Output the [x, y] coordinate of the center of the cell containing the given text.  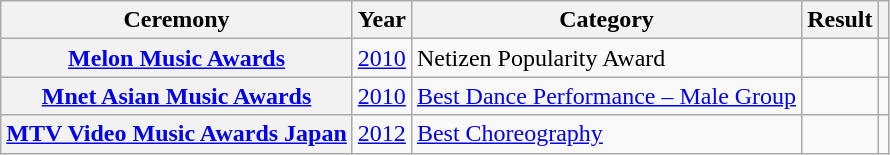
Best Dance Performance – Male Group [606, 96]
Category [606, 20]
Mnet Asian Music Awards [177, 96]
Result [840, 20]
Year [382, 20]
Melon Music Awards [177, 58]
Best Choreography [606, 134]
MTV Video Music Awards Japan [177, 134]
Netizen Popularity Award [606, 58]
2012 [382, 134]
Ceremony [177, 20]
